Detect which cell encompasses the target text, then output its (x, y) center coordinate. 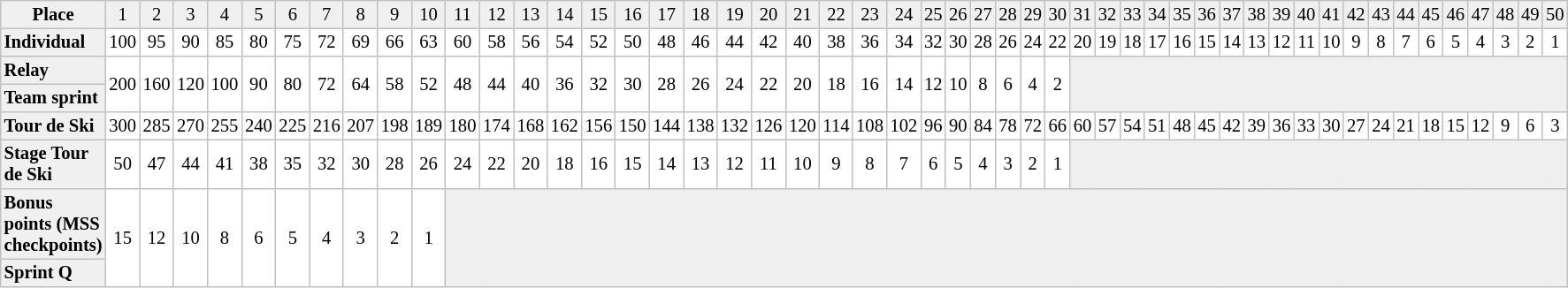
37 (1232, 14)
162 (564, 125)
114 (837, 125)
132 (734, 125)
51 (1157, 125)
69 (360, 42)
156 (599, 125)
207 (360, 125)
270 (190, 125)
150 (632, 125)
108 (869, 125)
285 (157, 125)
240 (258, 125)
Sprint Q (53, 273)
160 (157, 85)
78 (1008, 125)
138 (700, 125)
25 (933, 14)
225 (293, 125)
49 (1530, 14)
84 (983, 125)
189 (428, 125)
31 (1082, 14)
300 (122, 125)
144 (666, 125)
180 (463, 125)
75 (293, 42)
56 (531, 42)
85 (225, 42)
43 (1381, 14)
Relay (53, 71)
200 (122, 85)
216 (326, 125)
255 (225, 125)
64 (360, 85)
168 (531, 125)
Place (53, 14)
96 (933, 125)
95 (157, 42)
Team sprint (53, 98)
198 (394, 125)
63 (428, 42)
Tour de Ski (53, 125)
23 (869, 14)
Stage Tour de Ski (53, 164)
29 (1033, 14)
Bonus points (MSS checkpoints) (53, 224)
174 (496, 125)
57 (1107, 125)
126 (769, 125)
Individual (53, 42)
102 (904, 125)
